Capture the cell that displays the provided text and extract its (x, y) central coordinate. 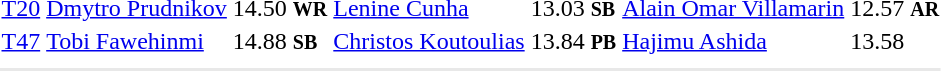
Christos Koutoulias (429, 41)
Hajimu Ashida (734, 41)
14.88 SB (280, 41)
Tobi Fawehinmi (137, 41)
T47 (21, 41)
13.58 (895, 41)
13.84 PB (574, 41)
